Detect which cell encompasses the target text, then output its (X, Y) center coordinate. 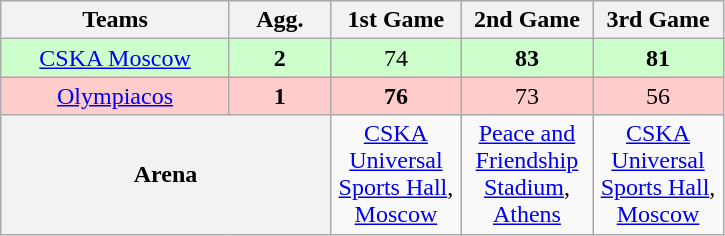
1st Game (396, 20)
Agg. (280, 20)
74 (396, 58)
81 (658, 58)
3rd Game (658, 20)
Teams (116, 20)
Olympiacos (116, 96)
1 (280, 96)
Arena (166, 174)
2nd Game (526, 20)
2 (280, 58)
CSKA Moscow (116, 58)
Peace and Friendship Stadium, Athens (526, 174)
73 (526, 96)
76 (396, 96)
56 (658, 96)
83 (526, 58)
